Search for the cell housing the specified text and yield its [x, y] center coordinate. 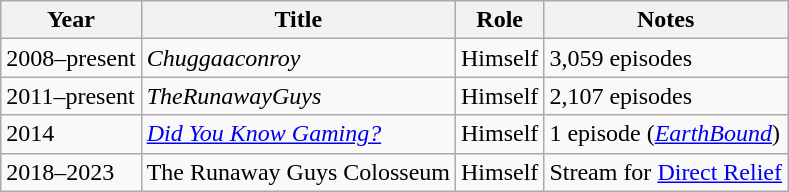
2014 [71, 134]
Title [298, 20]
1 episode (EarthBound) [666, 134]
Chuggaaconroy [298, 58]
3,059 episodes [666, 58]
TheRunawayGuys [298, 96]
Role [499, 20]
2018–2023 [71, 172]
Stream for Direct Relief [666, 172]
Notes [666, 20]
Year [71, 20]
Did You Know Gaming? [298, 134]
The Runaway Guys Colosseum [298, 172]
2,107 episodes [666, 96]
2011–present [71, 96]
2008–present [71, 58]
